Provide the (X, Y) coordinate of the cell's center where the given text is located.  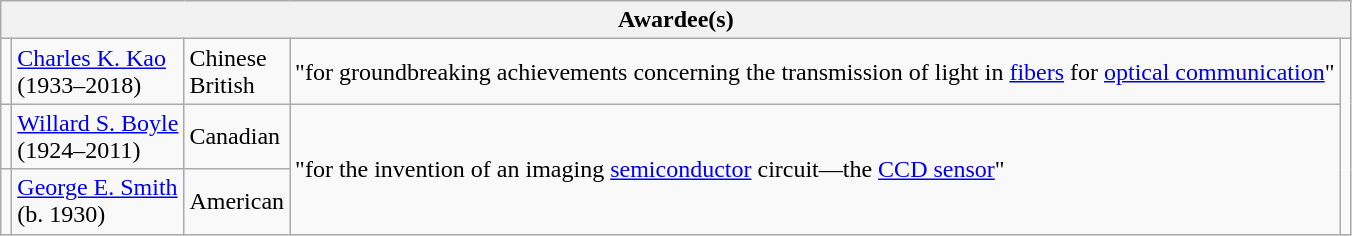
Canadian (237, 136)
"for the invention of an imaging semiconductor circuit—the CCD sensor" (815, 169)
American (237, 202)
Willard S. Boyle(1924–2011) (98, 136)
Awardee(s) (676, 20)
George E. Smith(b. 1930) (98, 202)
"for groundbreaking achievements concerning the transmission of light in fibers for optical communication" (815, 72)
Charles K. Kao(1933–2018) (98, 72)
Chinese British (237, 72)
